Return [X, Y] of the center of cell containing provided text 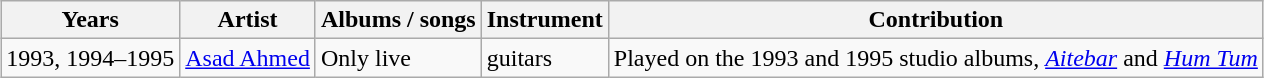
Contribution [936, 20]
Artist [248, 20]
1993, 1994–1995 [90, 58]
Asad Ahmed [248, 58]
Only live [398, 58]
Instrument [544, 20]
Albums / songs [398, 20]
Years [90, 20]
Played on the 1993 and 1995 studio albums, Aitebar and Hum Tum [936, 58]
guitars [544, 58]
